Extract the [x, y] coordinate from the center of the cell holding the provided text.  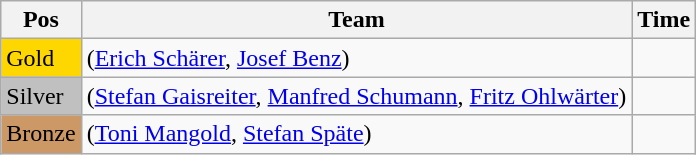
(Stefan Gaisreiter, Manfred Schumann, Fritz Ohlwärter) [356, 96]
Silver [41, 96]
Team [356, 20]
(Erich Schärer, Josef Benz) [356, 58]
Time [664, 20]
Bronze [41, 134]
(Toni Mangold, Stefan Späte) [356, 134]
Gold [41, 58]
Pos [41, 20]
